Determine the [x, y] coordinate at the center of the cell enclosing the given text.  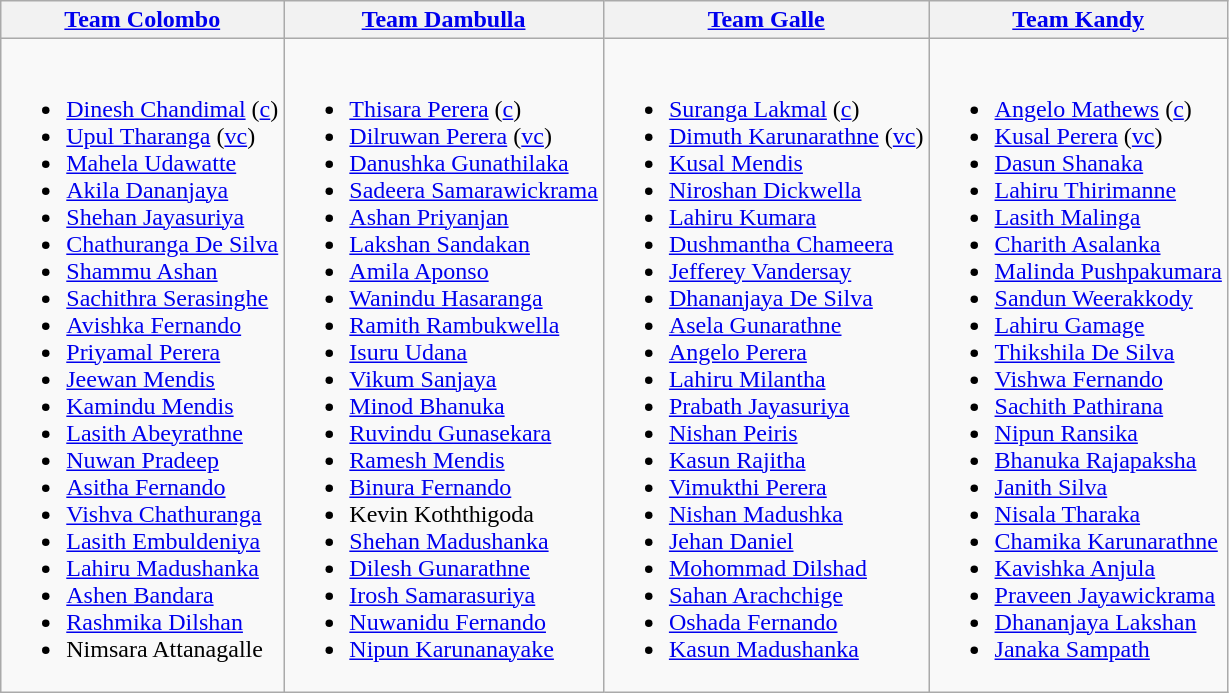
Team Colombo [142, 20]
Team Dambulla [444, 20]
Team Kandy [1078, 20]
Team Galle [766, 20]
